Detect which cell encompasses the target text, then output its (X, Y) center coordinate. 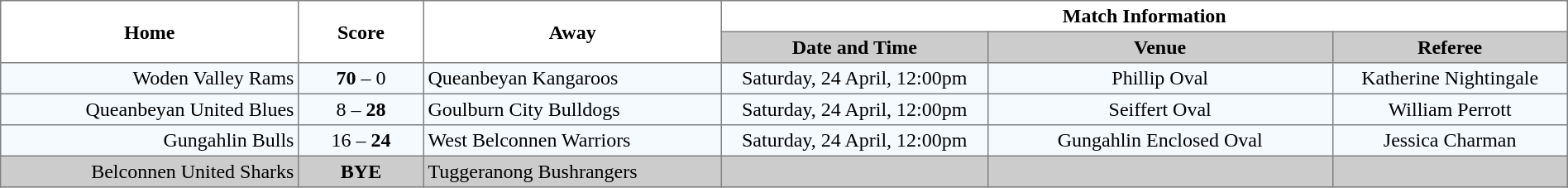
Tuggeranong Bushrangers (572, 171)
16 – 24 (361, 141)
Goulburn City Bulldogs (572, 109)
Phillip Oval (1159, 79)
Venue (1159, 47)
Queanbeyan Kangaroos (572, 79)
Match Information (1145, 17)
Gungahlin Bulls (150, 141)
Jessica Charman (1450, 141)
Gungahlin Enclosed Oval (1159, 141)
William Perrott (1450, 109)
Katherine Nightingale (1450, 79)
Home (150, 31)
Belconnen United Sharks (150, 171)
Score (361, 31)
70 – 0 (361, 79)
West Belconnen Warriors (572, 141)
Away (572, 31)
Date and Time (854, 47)
Woden Valley Rams (150, 79)
8 – 28 (361, 109)
Referee (1450, 47)
BYE (361, 171)
Seiffert Oval (1159, 109)
Queanbeyan United Blues (150, 109)
